Return [x, y] of the center of cell containing provided text 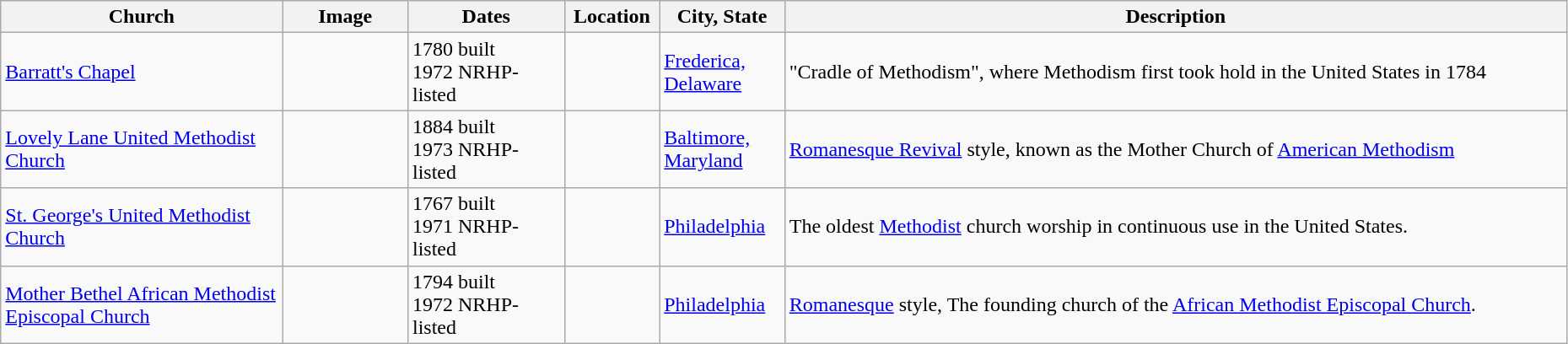
Image [346, 17]
"Cradle of Methodism", where Methodism first took hold in the United States in 1784 [1176, 72]
Location [612, 17]
City, State [722, 17]
Mother Bethel African Methodist Episcopal Church [142, 304]
1794 built1972 NRHP-listed [486, 304]
1884 built1973 NRHP-listed [486, 149]
Romanesque Revival style, known as the Mother Church of American Methodism [1176, 149]
Church [142, 17]
1767 built1971 NRHP-listed [486, 227]
St. George's United Methodist Church [142, 227]
Frederica, Delaware [722, 72]
Baltimore, Maryland [722, 149]
Barratt's Chapel [142, 72]
The oldest Methodist church worship in continuous use in the United States. [1176, 227]
Lovely Lane United Methodist Church [142, 149]
1780 built1972 NRHP-listed [486, 72]
Romanesque style, The founding church of the African Methodist Episcopal Church. [1176, 304]
Dates [486, 17]
Description [1176, 17]
